For the text-containing cell, return its midpoint in [x, y] coordinate format. 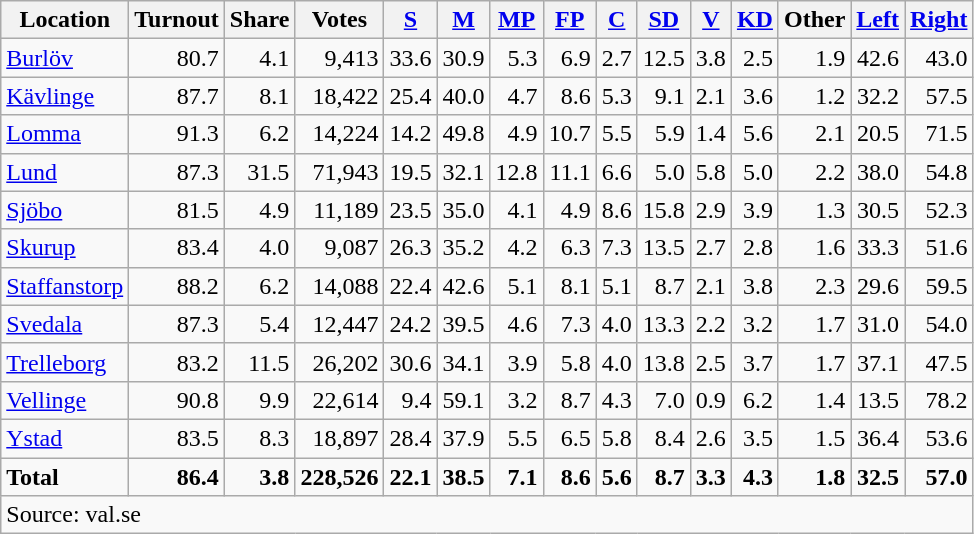
38.0 [878, 172]
53.6 [939, 438]
83.2 [177, 362]
Vellinge [65, 400]
4.6 [516, 324]
14,224 [340, 134]
9,413 [340, 58]
Lund [65, 172]
Source: val.se [487, 515]
7.1 [516, 477]
71,943 [340, 172]
22.1 [410, 477]
3.3 [710, 477]
5.9 [664, 134]
10.7 [570, 134]
1.2 [814, 96]
33.3 [878, 248]
Staffanstorp [65, 286]
Share [260, 20]
S [410, 20]
86.4 [177, 477]
11.1 [570, 172]
80.7 [177, 58]
2.8 [754, 248]
Trelleborg [65, 362]
9.4 [410, 400]
14.2 [410, 134]
24.2 [410, 324]
87.7 [177, 96]
90.8 [177, 400]
9.9 [260, 400]
32.2 [878, 96]
23.5 [410, 210]
3.7 [754, 362]
7.0 [664, 400]
5.4 [260, 324]
54.8 [939, 172]
34.1 [464, 362]
KD [754, 20]
Votes [340, 20]
8.3 [260, 438]
8.4 [664, 438]
38.5 [464, 477]
Other [814, 20]
78.2 [939, 400]
39.5 [464, 324]
Turnout [177, 20]
1.6 [814, 248]
6.6 [616, 172]
25.4 [410, 96]
57.0 [939, 477]
14,088 [340, 286]
1.8 [814, 477]
Skurup [65, 248]
32.5 [878, 477]
V [710, 20]
81.5 [177, 210]
9.1 [664, 96]
51.6 [939, 248]
12,447 [340, 324]
Burlöv [65, 58]
54.0 [939, 324]
2.3 [814, 286]
Svedala [65, 324]
52.3 [939, 210]
2.9 [710, 210]
Total [65, 477]
31.5 [260, 172]
49.8 [464, 134]
M [464, 20]
22,614 [340, 400]
SD [664, 20]
47.5 [939, 362]
Right [939, 20]
28.4 [410, 438]
18,422 [340, 96]
29.6 [878, 286]
59.1 [464, 400]
43.0 [939, 58]
31.0 [878, 324]
32.1 [464, 172]
40.0 [464, 96]
1.3 [814, 210]
15.8 [664, 210]
83.5 [177, 438]
26.3 [410, 248]
4.2 [516, 248]
Left [878, 20]
Sjöbo [65, 210]
Kävlinge [65, 96]
MP [516, 20]
13.3 [664, 324]
59.5 [939, 286]
FP [570, 20]
C [616, 20]
35.2 [464, 248]
33.6 [410, 58]
1.5 [814, 438]
13.8 [664, 362]
37.1 [878, 362]
0.9 [710, 400]
12.8 [516, 172]
30.9 [464, 58]
30.6 [410, 362]
3.6 [754, 96]
12.5 [664, 58]
Lomma [65, 134]
9,087 [340, 248]
91.3 [177, 134]
22.4 [410, 286]
83.4 [177, 248]
6.5 [570, 438]
Ystad [65, 438]
4.7 [516, 96]
6.9 [570, 58]
11.5 [260, 362]
3.5 [754, 438]
19.5 [410, 172]
35.0 [464, 210]
36.4 [878, 438]
228,526 [340, 477]
18,897 [340, 438]
1.9 [814, 58]
2.6 [710, 438]
88.2 [177, 286]
37.9 [464, 438]
26,202 [340, 362]
57.5 [939, 96]
11,189 [340, 210]
20.5 [878, 134]
30.5 [878, 210]
6.3 [570, 248]
Location [65, 20]
71.5 [939, 134]
